Extract the (x, y) coordinate from the center of the cell holding the provided text.  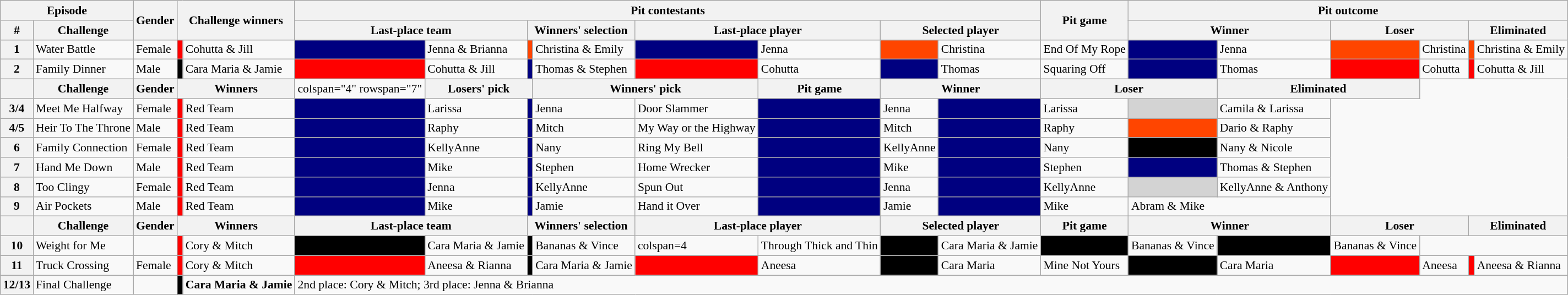
10 (17, 246)
Jenna & Brianna (476, 50)
Mine Not Yours (1085, 265)
11 (17, 265)
Episode (67, 10)
8 (17, 187)
Spun Out (697, 187)
Ring My Bell (697, 148)
Too Clingy (83, 187)
9 (17, 206)
KellyAnne & Anthony (1274, 187)
colspan=4 (697, 246)
Through Thick and Thin (820, 246)
3/4 (17, 108)
Dario & Raphy (1274, 128)
My Way or the Highway (697, 128)
Pit contestants (668, 10)
2nd place: Cory & Mitch; 3rd place: Jenna & Brianna (931, 285)
Meet Me Halfway (83, 108)
7 (17, 167)
Challenge winners (236, 20)
12/13 (17, 285)
6 (17, 148)
# (17, 30)
Losers' pick (479, 89)
colspan="4" rowspan="7" (360, 89)
1 (17, 50)
Winners' pick (645, 89)
End Of My Rope (1085, 50)
Nany & Nicole (1274, 148)
Home Wrecker (697, 167)
2 (17, 69)
Squaring Off (1085, 69)
Family Dinner (83, 69)
Abram & Mike (1230, 206)
Door Slammer (697, 108)
Family Connection (83, 148)
Pit outcome (1348, 10)
Final Challenge (83, 285)
4/5 (17, 128)
Camila & Larissa (1274, 108)
Truck Crossing (83, 265)
Hand it Over (697, 206)
Weight for Me (83, 246)
Water Battle (83, 50)
Hand Me Down (83, 167)
Air Pockets (83, 206)
Heir To The Throne (83, 128)
